Return the [X, Y] coordinate for the center point of the cell that contains the specified text.  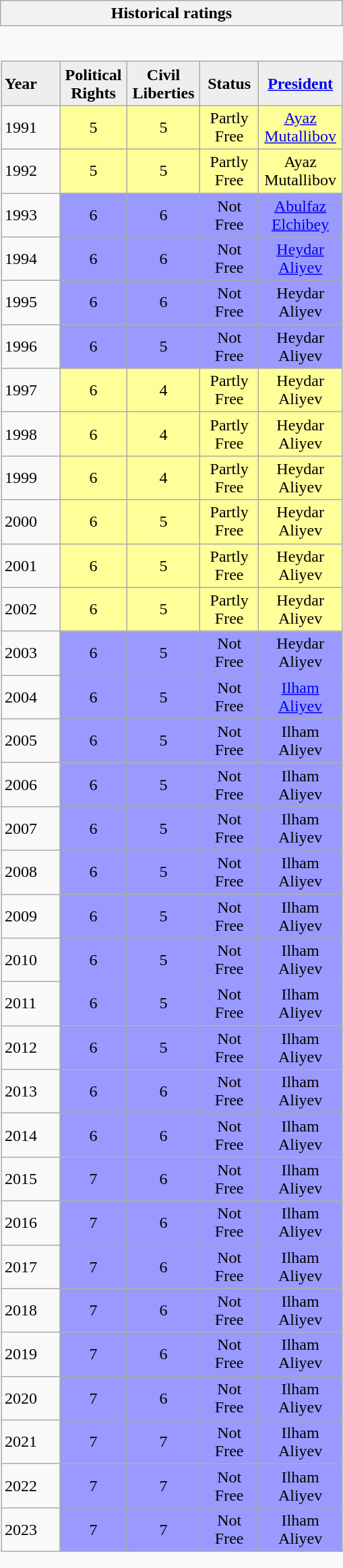
2013 [31, 1091]
Year [31, 84]
2003 [31, 653]
2008 [31, 872]
1998 [31, 434]
2023 [31, 1529]
2019 [31, 1354]
1991 [31, 127]
2000 [31, 521]
2001 [31, 566]
2018 [31, 1311]
1994 [31, 259]
2005 [31, 741]
2021 [31, 1441]
2020 [31, 1398]
1993 [31, 214]
1997 [31, 391]
President [301, 84]
2007 [31, 828]
Civil Liberties [163, 84]
Historical ratings [171, 13]
Status [229, 84]
1996 [31, 346]
2012 [31, 1048]
Abulfaz Elchibey [301, 214]
2015 [31, 1179]
1992 [31, 171]
2006 [31, 784]
Political Rights [94, 84]
1995 [31, 303]
2009 [31, 916]
2016 [31, 1223]
2002 [31, 609]
2011 [31, 1004]
1999 [31, 478]
2017 [31, 1266]
2014 [31, 1136]
2010 [31, 960]
2004 [31, 696]
2022 [31, 1486]
